Identify which cell holds the provided text, then report its (x, y) central coordinate. 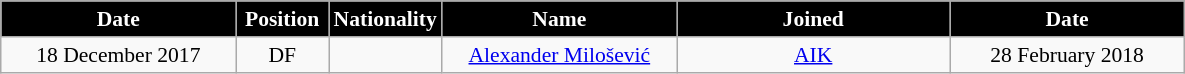
Position (282, 19)
Alexander Milošević (560, 55)
28 February 2018 (1068, 55)
AIK (814, 55)
Nationality (384, 19)
DF (282, 55)
Joined (814, 19)
Name (560, 19)
18 December 2017 (118, 55)
